Extract the [X, Y] coordinate from the center of the cell holding the provided text.  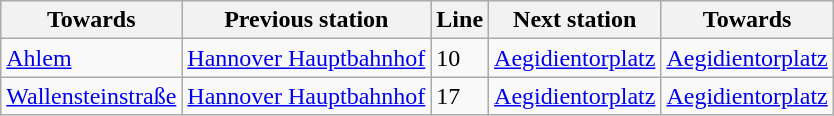
10 [460, 58]
Wallensteinstraße [92, 96]
17 [460, 96]
Previous station [306, 20]
Next station [575, 20]
Ahlem [92, 58]
Line [460, 20]
